Return the (x, y) coordinate for the center point of the cell that contains the specified text.  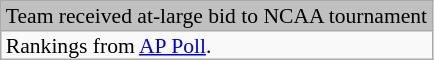
Team received at-large bid to NCAA tournament (216, 16)
